Search for the cell housing the specified text and yield its (x, y) center coordinate. 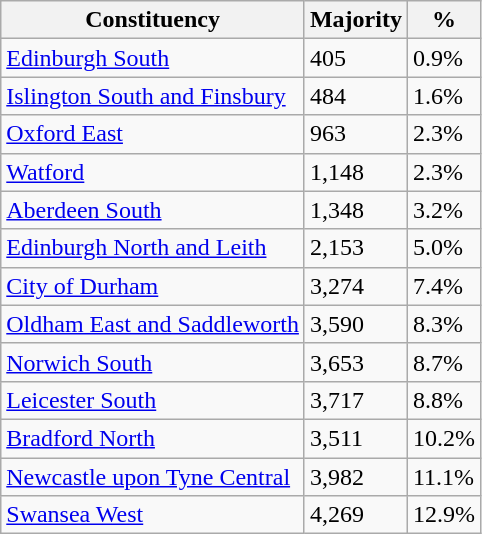
1,348 (356, 210)
3,717 (356, 400)
3,982 (356, 477)
3,511 (356, 438)
Edinburgh North and Leith (153, 248)
3.2% (444, 210)
Oxford East (153, 134)
8.7% (444, 362)
8.8% (444, 400)
City of Durham (153, 286)
Majority (356, 20)
Constituency (153, 20)
484 (356, 96)
3,274 (356, 286)
Swansea West (153, 515)
1,148 (356, 172)
Islington South and Finsbury (153, 96)
Edinburgh South (153, 58)
405 (356, 58)
11.1% (444, 477)
1.6% (444, 96)
5.0% (444, 248)
4,269 (356, 515)
Oldham East and Saddleworth (153, 324)
Leicester South (153, 400)
10.2% (444, 438)
0.9% (444, 58)
7.4% (444, 286)
Watford (153, 172)
Newcastle upon Tyne Central (153, 477)
% (444, 20)
Bradford North (153, 438)
3,653 (356, 362)
3,590 (356, 324)
Norwich South (153, 362)
12.9% (444, 515)
8.3% (444, 324)
2,153 (356, 248)
Aberdeen South (153, 210)
963 (356, 134)
